For the text-containing cell, return its midpoint in [X, Y] coordinate format. 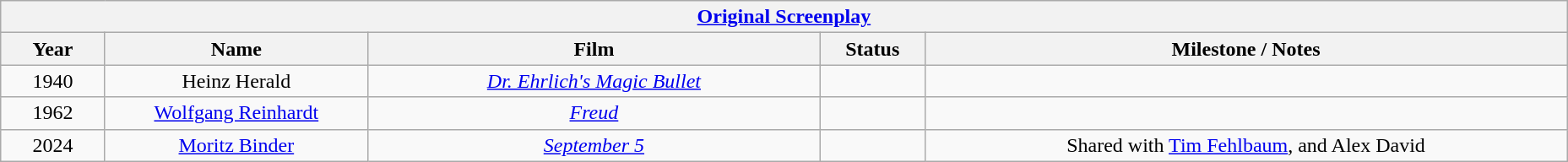
Year [53, 49]
Dr. Ehrlich's Magic Bullet [594, 81]
Name [236, 49]
Heinz Herald [236, 81]
1940 [53, 81]
Shared with Tim Fehlbaum, and Alex David [1246, 145]
2024 [53, 145]
Milestone / Notes [1246, 49]
Wolfgang Reinhardt [236, 113]
Status [872, 49]
1962 [53, 113]
Moritz Binder [236, 145]
September 5 [594, 145]
Original Screenplay [784, 17]
Film [594, 49]
Freud [594, 113]
